Extract the (x, y) coordinate from the center of the cell holding the provided text.  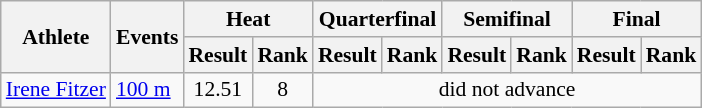
Athlete (56, 36)
8 (282, 90)
Irene Fitzer (56, 90)
Quarterfinal (378, 19)
Heat (248, 19)
Semifinal (506, 19)
12.51 (218, 90)
did not advance (507, 90)
Final (636, 19)
Events (147, 36)
100 m (147, 90)
